Locate the cell with the specified text and output its [x, y] center coordinate. 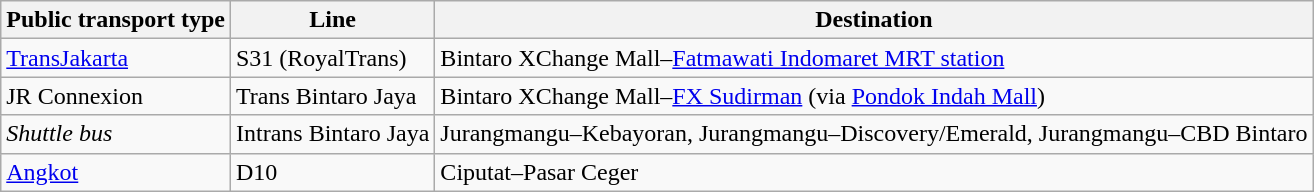
Public transport type [116, 20]
TransJakarta [116, 58]
JR Connexion [116, 96]
Line [332, 20]
Destination [874, 20]
S31 (RoyalTrans) [332, 58]
Trans Bintaro Jaya [332, 96]
Bintaro XChange Mall–FX Sudirman (via Pondok Indah Mall) [874, 96]
Intrans Bintaro Jaya [332, 134]
Jurangmangu–Kebayoran, Jurangmangu–Discovery/Emerald, Jurangmangu–CBD Bintaro [874, 134]
D10 [332, 172]
Angkot [116, 172]
Bintaro XChange Mall–Fatmawati Indomaret MRT station [874, 58]
Shuttle bus [116, 134]
Ciputat–Pasar Ceger [874, 172]
